Find where the given text appears and provide that cell's center as [X, Y] coordinate. 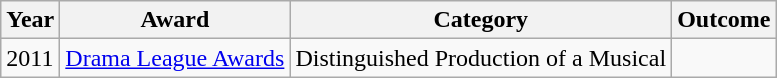
Outcome [724, 20]
Distinguished Production of a Musical [481, 58]
Category [481, 20]
2011 [30, 58]
Year [30, 20]
Drama League Awards [175, 58]
Award [175, 20]
